Locate the cell with the specified text and output its (X, Y) center coordinate. 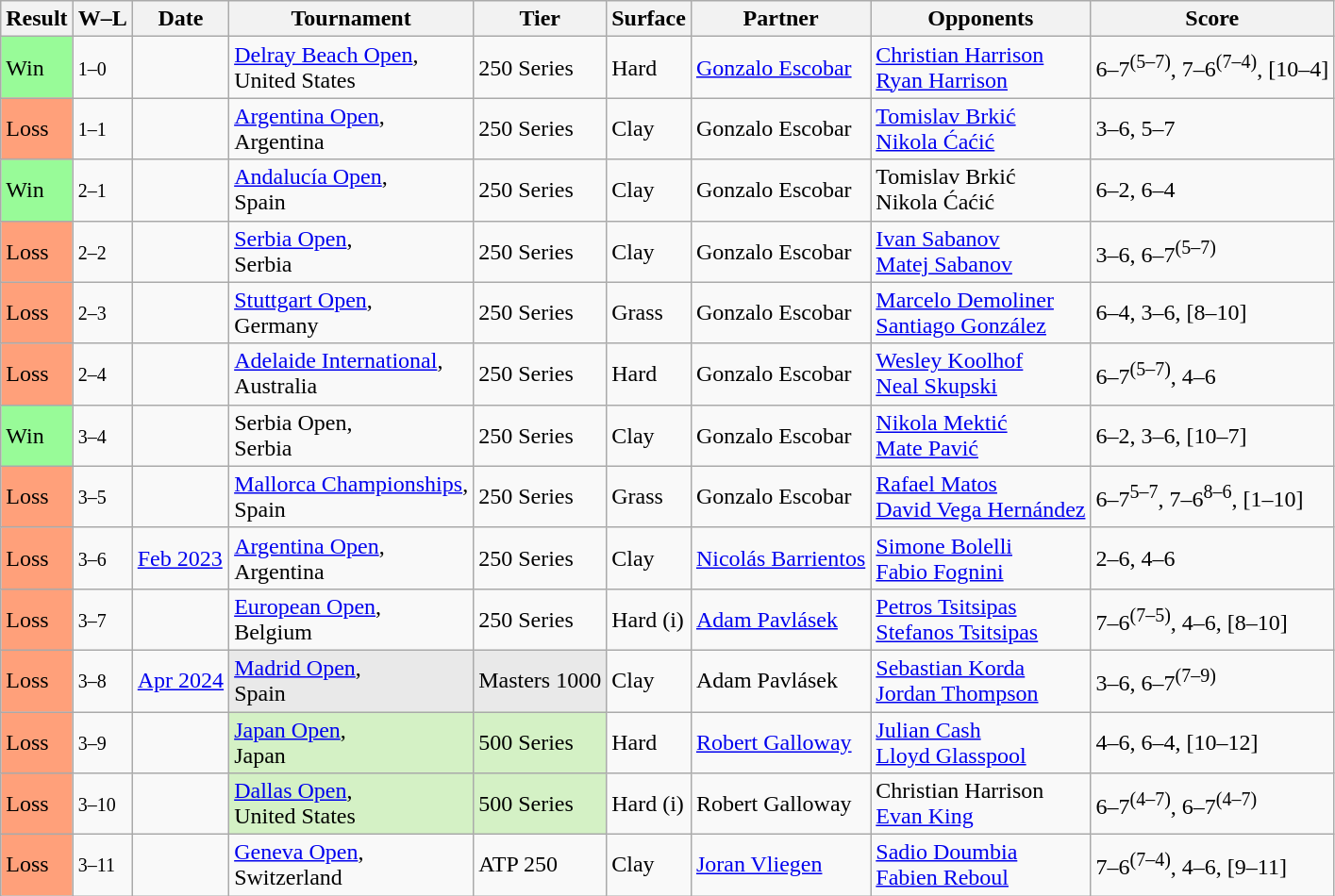
2–4 (102, 373)
ATP 250 (540, 866)
Apr 2024 (180, 681)
Dallas Open,United States (351, 804)
W–L (102, 19)
2–6, 4–6 (1212, 558)
Joran Vliegen (780, 866)
Opponents (981, 19)
1–1 (102, 128)
Partner (780, 19)
6–7(4–7), 6–7(4–7) (1212, 804)
European Open,Belgium (351, 619)
Geneva Open,Switzerland (351, 866)
2–2 (102, 251)
Christian Harrison Evan King (981, 804)
1–0 (102, 68)
Delray Beach Open,United States (351, 68)
3–9 (102, 741)
6–2, 6–4 (1212, 191)
3–8 (102, 681)
6–2, 3–6, [10–7] (1212, 436)
Madrid Open,Spain (351, 681)
7–6(7–4), 4–6, [9–11] (1212, 866)
Score (1212, 19)
Julian Cash Lloyd Glasspool (981, 741)
Nikola Mektić Mate Pavić (981, 436)
Stuttgart Open,Germany (351, 313)
4–6, 6–4, [10–12] (1212, 741)
Rafael Matos David Vega Hernández (981, 496)
Result (37, 19)
Wesley Koolhof Neal Skupski (981, 373)
Date (180, 19)
3–6, 6–7(7–9) (1212, 681)
Japan Open,Japan (351, 741)
3–10 (102, 804)
2–1 (102, 191)
Surface (649, 19)
Adelaide International,Australia (351, 373)
6–4, 3–6, [8–10] (1212, 313)
Feb 2023 (180, 558)
Andalucía Open,Spain (351, 191)
3–6 (102, 558)
3–6, 5–7 (1212, 128)
Mallorca Championships,Spain (351, 496)
Sebastian Korda Jordan Thompson (981, 681)
Simone Bolelli Fabio Fognini (981, 558)
3–4 (102, 436)
Tournament (351, 19)
Sadio Doumbia Fabien Reboul (981, 866)
7–6(7–5), 4–6, [8–10] (1212, 619)
Petros Tsitsipas Stefanos Tsitsipas (981, 619)
Tier (540, 19)
3–5 (102, 496)
Christian Harrison Ryan Harrison (981, 68)
6–7(5–7), 4–6 (1212, 373)
3–7 (102, 619)
6–7(5–7), 7–6(7–4), [10–4] (1212, 68)
Masters 1000 (540, 681)
Marcelo Demoliner Santiago González (981, 313)
Nicolás Barrientos (780, 558)
3–11 (102, 866)
Ivan Sabanov Matej Sabanov (981, 251)
6–75–7, 7–68–6, [1–10] (1212, 496)
2–3 (102, 313)
3–6, 6–7(5–7) (1212, 251)
